Return [x, y] of the center of cell containing provided text 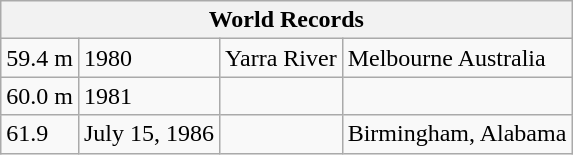
1981 [148, 96]
Yarra River [282, 58]
61.9 [40, 134]
60.0 m [40, 96]
59.4 m [40, 58]
Melbourne Australia [457, 58]
World Records [286, 20]
July 15, 1986 [148, 134]
Birmingham, Alabama [457, 134]
1980 [148, 58]
